Return (X, Y) of the center of cell containing provided text 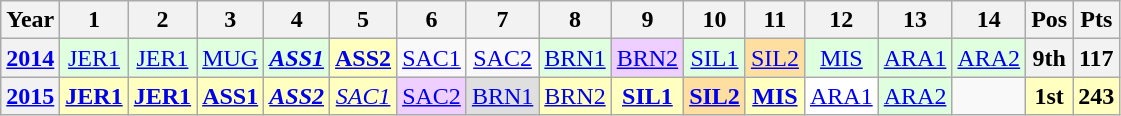
11 (774, 20)
Pts (1096, 20)
6 (432, 20)
7 (502, 20)
2 (162, 20)
2015 (30, 96)
8 (575, 20)
117 (1096, 58)
Pos (1050, 20)
4 (297, 20)
10 (715, 20)
243 (1096, 96)
9th (1050, 58)
MUG (230, 58)
1st (1050, 96)
9 (647, 20)
5 (364, 20)
Year (30, 20)
12 (841, 20)
3 (230, 20)
13 (915, 20)
1 (94, 20)
2014 (30, 58)
14 (989, 20)
